Capture the cell that displays the provided text and extract its [x, y] central coordinate. 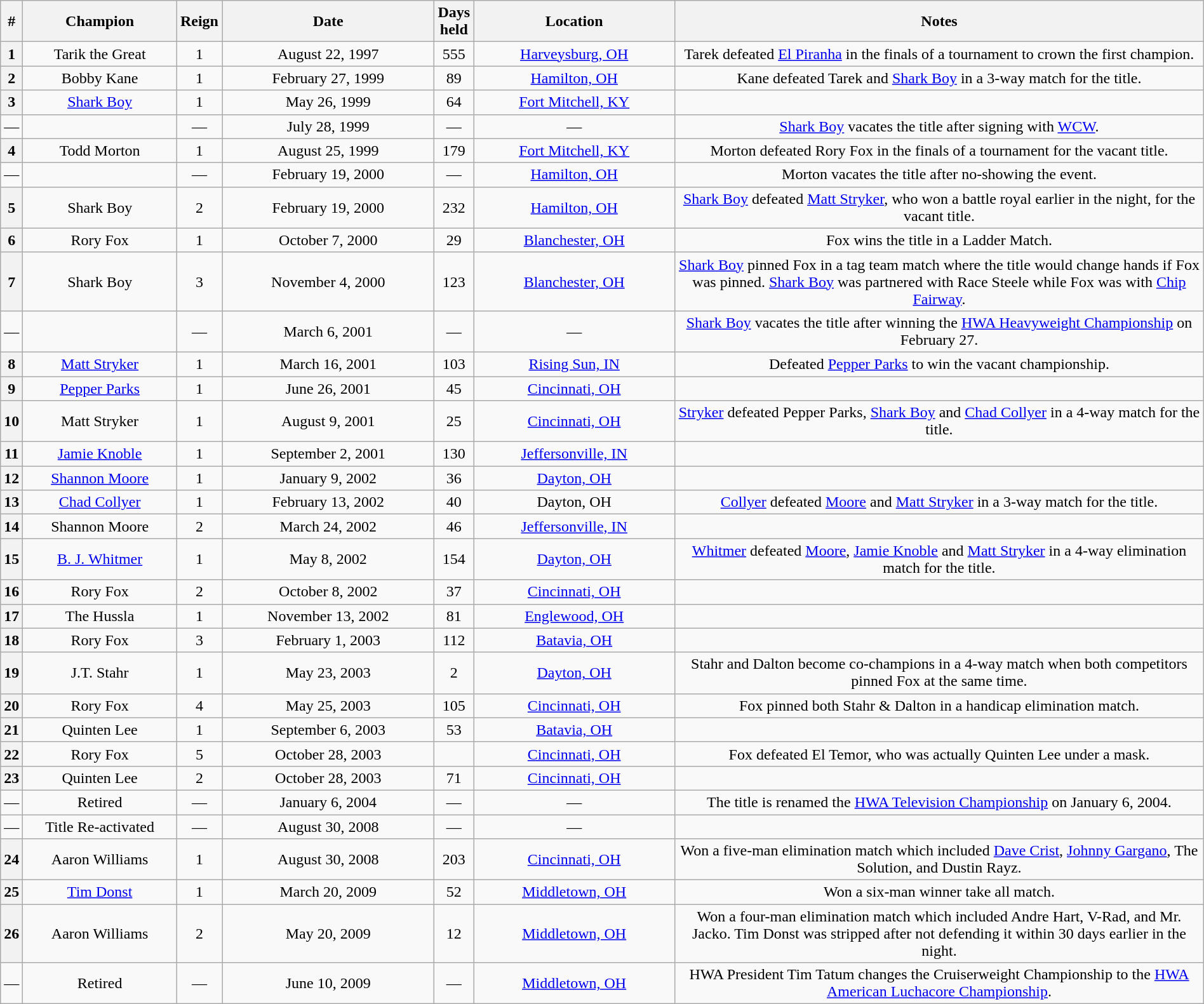
March 20, 2009 [328, 892]
123 [454, 281]
Won a six-man winner take all match. [940, 892]
J.T. Stahr [100, 673]
81 [454, 616]
232 [454, 207]
August 25, 1999 [328, 151]
Stahr and Dalton become co-champions in a 4-way match when both competitors pinned Fox at the same time. [940, 673]
21 [11, 730]
Reign [199, 22]
Fox defeated El Temor, who was actually Quinten Lee under a mask. [940, 754]
20 [11, 706]
Fox pinned both Stahr & Dalton in a handicap elimination match. [940, 706]
Fox wins the title in a Ladder Match. [940, 240]
May 20, 2009 [328, 934]
Notes [940, 22]
October 8, 2002 [328, 592]
Stryker defeated Pepper Parks, Shark Boy and Chad Collyer in a 4-way match for the title. [940, 422]
November 4, 2000 [328, 281]
130 [454, 454]
8 [11, 364]
18 [11, 640]
7 [11, 281]
15 [11, 559]
May 8, 2002 [328, 559]
46 [454, 526]
February 27, 1999 [328, 78]
89 [454, 78]
March 24, 2002 [328, 526]
May 25, 2003 [328, 706]
June 10, 2009 [328, 983]
112 [454, 640]
Shark Boy vacates the title after signing with WCW. [940, 126]
The title is renamed the HWA Television Championship on January 6, 2004. [940, 802]
Shark Boy vacates the title after winning the HWA Heavyweight Championship on February 27. [940, 331]
13 [11, 502]
24 [11, 860]
26 [11, 934]
53 [454, 730]
February 1, 2003 [328, 640]
11 [11, 454]
36 [454, 478]
40 [454, 502]
16 [11, 592]
Location [574, 22]
Bobby Kane [100, 78]
The Hussla [100, 616]
64 [454, 102]
Harveysburg, OH [574, 54]
29 [454, 240]
March 6, 2001 [328, 331]
105 [454, 706]
September 2, 2001 [328, 454]
154 [454, 559]
17 [11, 616]
Won a five-man elimination match which included Dave Crist, Johnny Gargano, The Solution, and Dustin Rayz. [940, 860]
555 [454, 54]
January 6, 2004 [328, 802]
Tim Donst [100, 892]
Chad Collyer [100, 502]
52 [454, 892]
Morton defeated Rory Fox in the finals of a tournament for the vacant title. [940, 151]
203 [454, 860]
14 [11, 526]
May 23, 2003 [328, 673]
Champion [100, 22]
9 [11, 388]
August 22, 1997 [328, 54]
Tarik the Great [100, 54]
37 [454, 592]
71 [454, 778]
# [11, 22]
July 28, 1999 [328, 126]
Title Re-activated [100, 826]
Englewood, OH [574, 616]
Shark Boy defeated Matt Stryker, who won a battle royal earlier in the night, for the vacant title. [940, 207]
19 [11, 673]
Pepper Parks [100, 388]
Kane defeated Tarek and Shark Boy in a 3-way match for the title. [940, 78]
October 7, 2000 [328, 240]
22 [11, 754]
August 9, 2001 [328, 422]
Days held [454, 22]
179 [454, 151]
Todd Morton [100, 151]
Rising Sun, IN [574, 364]
November 13, 2002 [328, 616]
January 9, 2002 [328, 478]
Defeated Pepper Parks to win the vacant championship. [940, 364]
HWA President Tim Tatum changes the Cruiserweight Championship to the HWA American Luchacore Championship. [940, 983]
Tarek defeated El Piranha in the finals of a tournament to crown the first champion. [940, 54]
B. J. Whitmer [100, 559]
10 [11, 422]
March 16, 2001 [328, 364]
Whitmer defeated Moore, Jamie Knoble and Matt Stryker in a 4-way elimination match for the title. [940, 559]
May 26, 1999 [328, 102]
6 [11, 240]
February 13, 2002 [328, 502]
Collyer defeated Moore and Matt Stryker in a 3-way match for the title. [940, 502]
45 [454, 388]
Jamie Knoble [100, 454]
Morton vacates the title after no-showing the event. [940, 175]
June 26, 2001 [328, 388]
September 6, 2003 [328, 730]
103 [454, 364]
23 [11, 778]
Date [328, 22]
